Identify which cell holds the provided text, then report its [x, y] central coordinate. 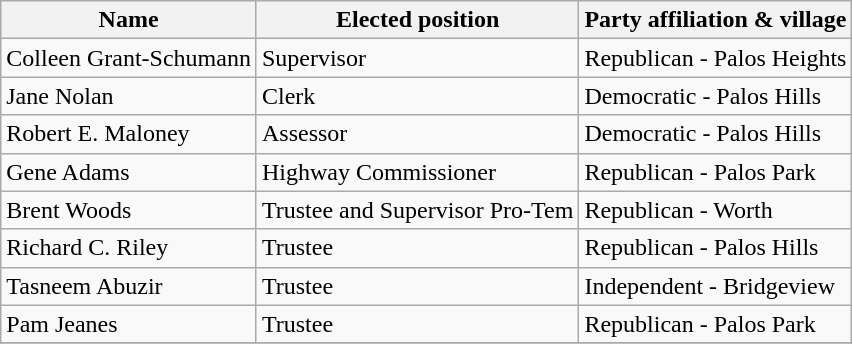
Gene Adams [129, 172]
Elected position [417, 20]
Republican - Palos Hills [716, 248]
Robert E. Maloney [129, 134]
Richard C. Riley [129, 248]
Independent - Bridgeview [716, 286]
Party affiliation & village [716, 20]
Highway Commissioner [417, 172]
Supervisor [417, 58]
Trustee and Supervisor Pro-Tem [417, 210]
Name [129, 20]
Republican - Worth [716, 210]
Brent Woods [129, 210]
Assessor [417, 134]
Colleen Grant-Schumann [129, 58]
Jane Nolan [129, 96]
Clerk [417, 96]
Pam Jeanes [129, 324]
Tasneem Abuzir [129, 286]
Republican - Palos Heights [716, 58]
